For the text-containing cell, return its midpoint in [X, Y] coordinate format. 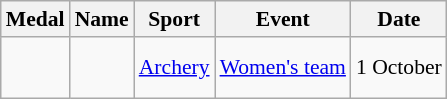
Sport [174, 19]
Archery [174, 68]
1 October [399, 68]
Women's team [283, 68]
Date [399, 19]
Name [102, 19]
Event [283, 19]
Medal [36, 19]
